Search for the cell housing the specified text and yield its [X, Y] center coordinate. 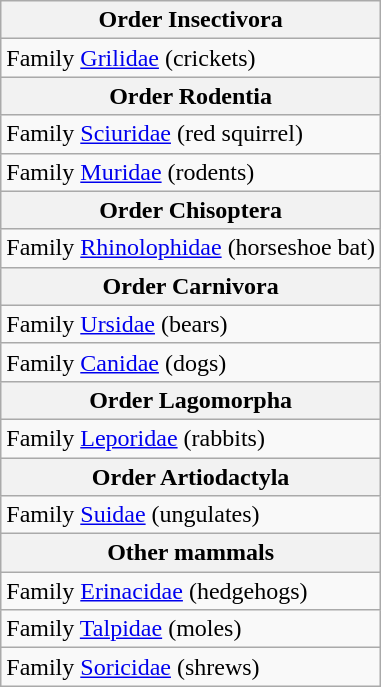
Other mammals [191, 553]
Order Insectivora [191, 20]
Family Suidae (ungulates) [191, 515]
Order Chisoptera [191, 210]
Order Rodentia [191, 96]
Family Ursidae (bears) [191, 324]
Family Sciuridae (red squirrel) [191, 134]
Family Erinacidae (hedgehogs) [191, 591]
Order Artiodactyla [191, 477]
Family Leporidae (rabbits) [191, 438]
Family Rhinolophidae (horseshoe bat) [191, 248]
Family Grilidae (crickets) [191, 58]
Family Muridae (rodents) [191, 172]
Family Soricidae (shrews) [191, 667]
Family Canidae (dogs) [191, 362]
Order Carnivora [191, 286]
Order Lagomorpha [191, 400]
Family Talpidae (moles) [191, 629]
